Determine the (X, Y) coordinate at the center of the cell enclosing the given text.  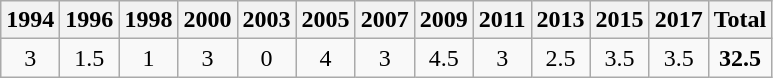
0 (266, 58)
1.5 (90, 58)
2007 (384, 20)
1998 (148, 20)
1996 (90, 20)
2011 (502, 20)
2015 (620, 20)
1994 (30, 20)
2003 (266, 20)
32.5 (740, 58)
2000 (208, 20)
4 (326, 58)
2.5 (560, 58)
2013 (560, 20)
2009 (444, 20)
1 (148, 58)
2017 (678, 20)
Total (740, 20)
2005 (326, 20)
4.5 (444, 58)
